Scan for the cell matching the given text and deliver its (x, y) coordinate at center. 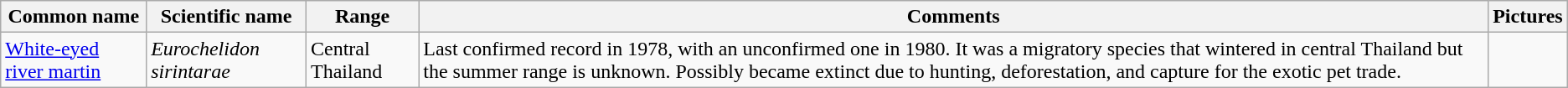
White-eyed river martin (74, 60)
Range (362, 17)
Comments (953, 17)
Pictures (1528, 17)
Central Thailand (362, 60)
Common name (74, 17)
Eurochelidon sirintarae (226, 60)
Scientific name (226, 17)
